Detect which cell encompasses the target text, then output its [x, y] center coordinate. 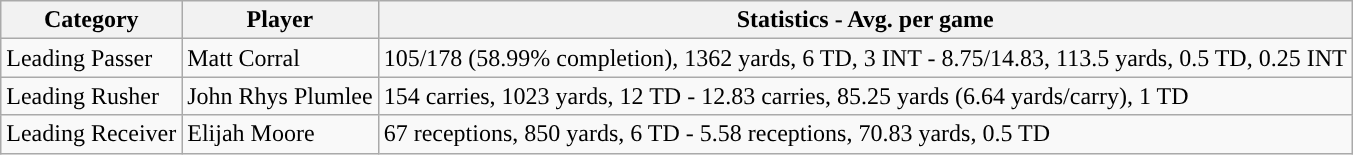
Matt Corral [280, 58]
Category [92, 20]
Player [280, 20]
Statistics - Avg. per game [865, 20]
154 carries, 1023 yards, 12 TD - 12.83 carries, 85.25 yards (6.64 yards/carry), 1 TD [865, 96]
105/178 (58.99% completion), 1362 yards, 6 TD, 3 INT - 8.75/14.83, 113.5 yards, 0.5 TD, 0.25 INT [865, 58]
67 receptions, 850 yards, 6 TD - 5.58 receptions, 70.83 yards, 0.5 TD [865, 134]
Leading Receiver [92, 134]
John Rhys Plumlee [280, 96]
Leading Rusher [92, 96]
Elijah Moore [280, 134]
Leading Passer [92, 58]
